Return the [X, Y] coordinate for the center point of the cell that contains the specified text.  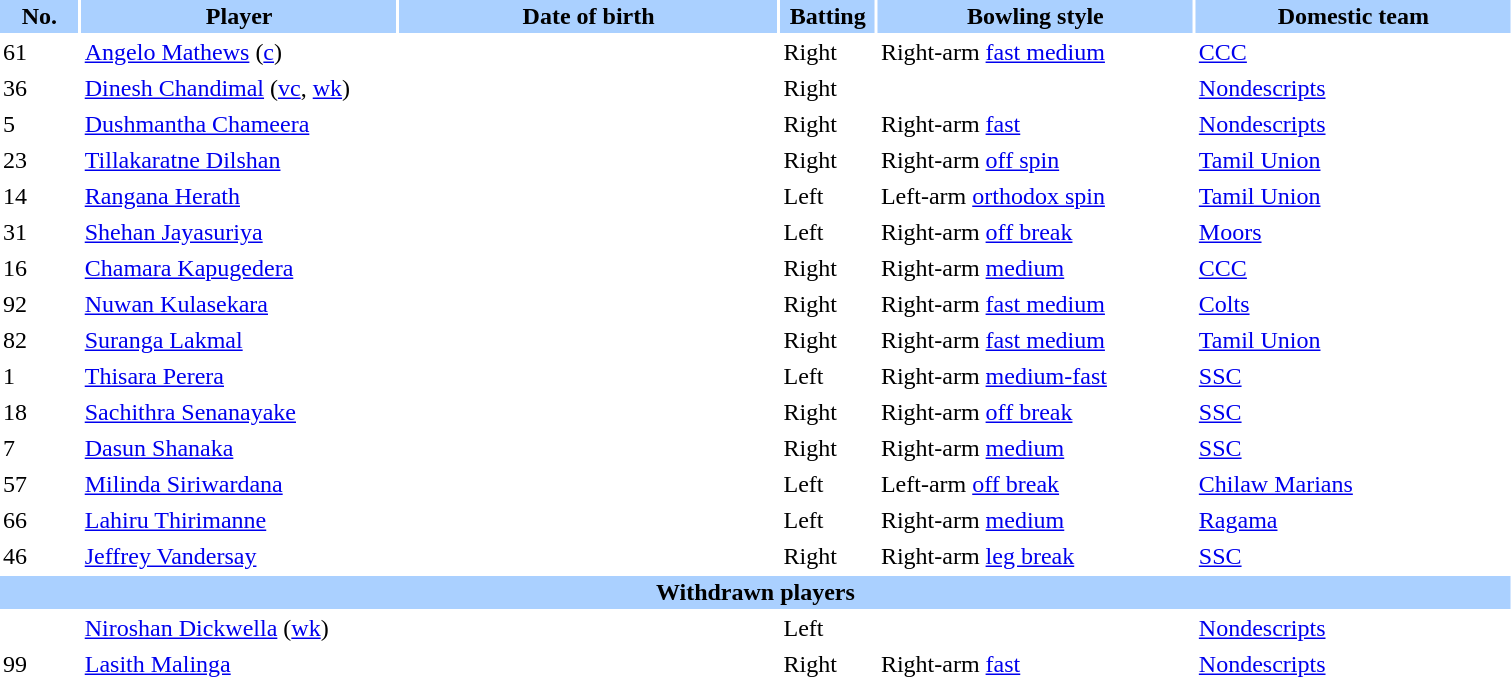
31 [40, 232]
Dasun Shanaka [240, 448]
Moors [1354, 232]
Milinda Siriwardana [240, 484]
Shehan Jayasuriya [240, 232]
Suranga Lakmal [240, 340]
No. [40, 16]
Domestic team [1354, 16]
Rangana Herath [240, 196]
Right-arm leg break [1036, 556]
Dushmantha Chameera [240, 124]
Right-arm fast [1036, 124]
36 [40, 88]
Tillakaratne Dilshan [240, 160]
5 [40, 124]
66 [40, 520]
Right-arm off spin [1036, 160]
Angelo Mathews (c) [240, 52]
Right-arm medium-fast [1036, 376]
Niroshan Dickwella (wk) [240, 628]
Left-arm off break [1036, 484]
Jeffrey Vandersay [240, 556]
1 [40, 376]
Chilaw Marians [1354, 484]
92 [40, 304]
Dinesh Chandimal (vc, wk) [240, 88]
Left-arm orthodox spin [1036, 196]
Player [240, 16]
Lahiru Thirimanne [240, 520]
Date of birth [589, 16]
61 [40, 52]
23 [40, 160]
14 [40, 196]
18 [40, 412]
16 [40, 268]
Batting [827, 16]
Colts [1354, 304]
Bowling style [1036, 16]
Thisara Perera [240, 376]
Sachithra Senanayake [240, 412]
82 [40, 340]
Ragama [1354, 520]
7 [40, 448]
57 [40, 484]
Nuwan Kulasekara [240, 304]
Withdrawn players [756, 592]
Chamara Kapugedera [240, 268]
46 [40, 556]
